Detect which cell encompasses the target text, then output its (x, y) center coordinate. 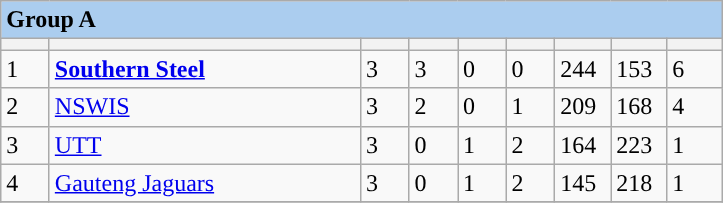
168 (639, 107)
209 (583, 107)
153 (639, 69)
UTT (204, 145)
NSWIS (204, 107)
Group A (362, 20)
164 (583, 145)
223 (639, 145)
244 (583, 69)
Gauteng Jaguars (204, 183)
Southern Steel (204, 69)
218 (639, 183)
145 (583, 183)
6 (695, 69)
